Detect which cell encompasses the target text, then output its [X, Y] center coordinate. 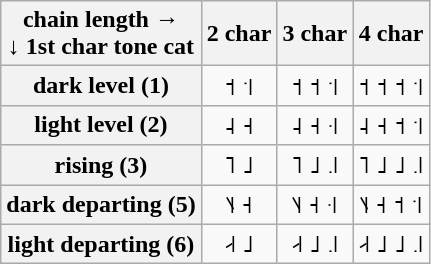
chain length →↓ 1st char tone cat [101, 34]
˨˧ ˩ ꜌ [315, 244]
˥˨ ˧ ꜊ [315, 204]
˥ ˩ ˩ ꜌ [392, 165]
˦ ˦ ꜉ [315, 86]
4 char [392, 34]
˦ ꜉ [239, 86]
dark level (1) [101, 86]
˥˨ ˧ ˦ ꜉ [392, 204]
˨ ˧ ˦ ꜉ [392, 125]
light level (2) [101, 125]
˨˧ ˩ ˩ ꜌ [392, 244]
3 char [315, 34]
light departing (6) [101, 244]
˥ ˩ [239, 165]
˥˨ ˧ [239, 204]
˨ ˧ ꜊ [315, 125]
˦ ˦ ˦ ꜉ [392, 86]
˨˧ ˩ [239, 244]
rising (3) [101, 165]
˨ ˧ [239, 125]
dark departing (5) [101, 204]
˥ ˩ ꜌ [315, 165]
2 char [239, 34]
